Pinpoint the cell where the given text exists, returning its (x, y) midpoint coordinate. 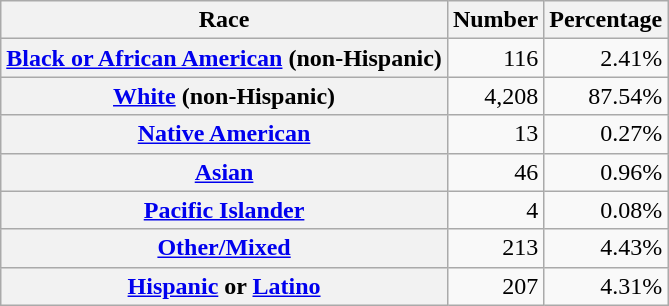
2.41% (606, 58)
Pacific Islander (224, 210)
Race (224, 20)
46 (495, 172)
4 (495, 210)
4.31% (606, 286)
Number (495, 20)
13 (495, 134)
4,208 (495, 96)
213 (495, 248)
116 (495, 58)
Hispanic or Latino (224, 286)
White (non-Hispanic) (224, 96)
Percentage (606, 20)
207 (495, 286)
0.96% (606, 172)
87.54% (606, 96)
Other/Mixed (224, 248)
4.43% (606, 248)
Black or African American (non-Hispanic) (224, 58)
Native American (224, 134)
0.27% (606, 134)
Asian (224, 172)
0.08% (606, 210)
